Return (X, Y) of the center of cell containing provided text 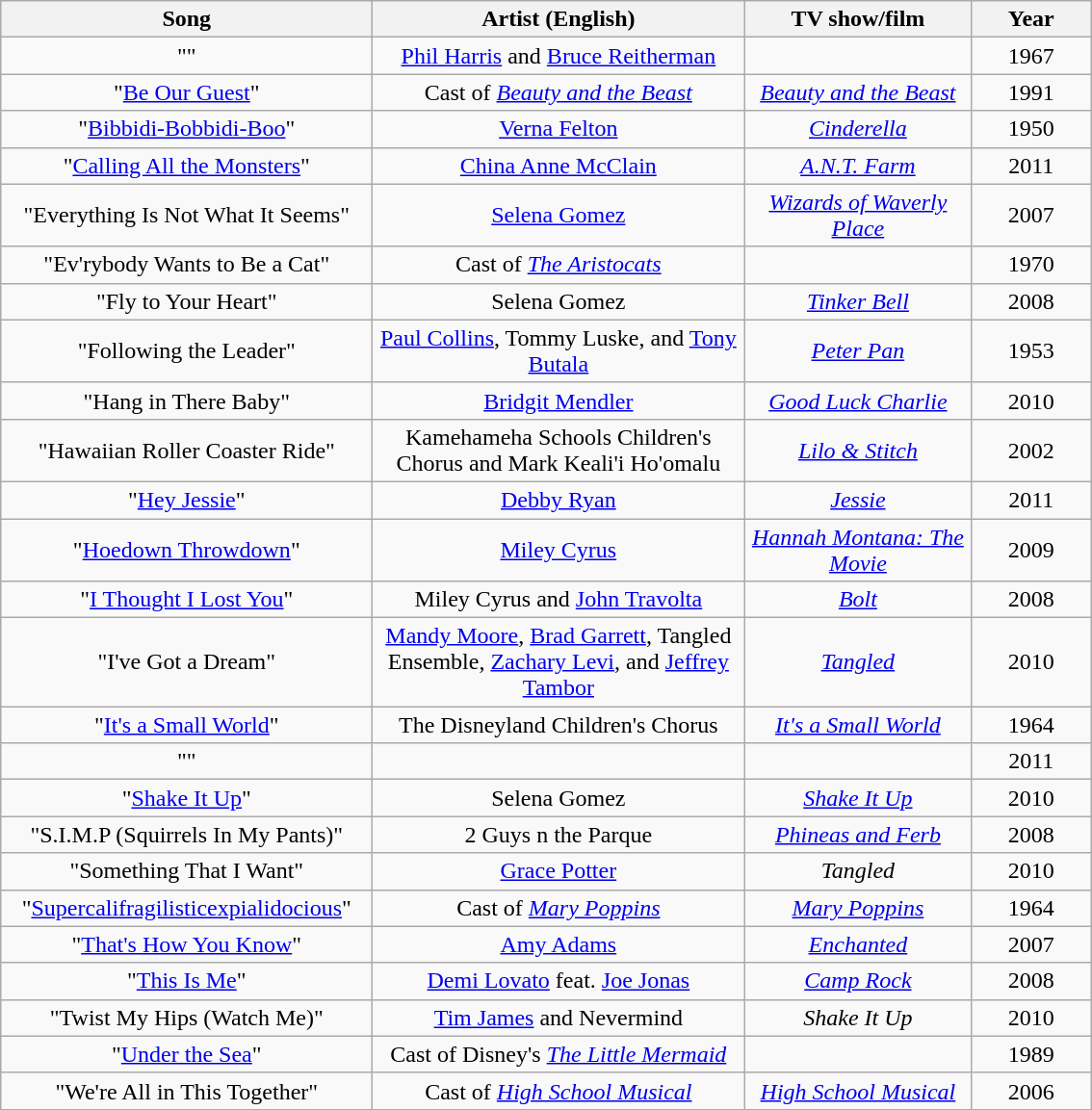
Lilo & Stitch (858, 451)
"Fly to Your Heart" (187, 301)
"S.I.M.P (Squirrels In My Pants)" (187, 835)
2002 (1031, 451)
"Be Our Guest" (187, 92)
"Hawaiian Roller Coaster Ride" (187, 451)
Cast of Disney's The Little Mermaid (559, 1054)
Tinker Bell (858, 301)
Year (1031, 19)
Demi Lovato feat. Joe Jonas (559, 981)
"Supercalifragilisticexpialidocious" (187, 908)
Good Luck Charlie (858, 400)
Cast of Mary Poppins (559, 908)
1970 (1031, 265)
Wizards of Waverly Place (858, 216)
"Under the Sea" (187, 1054)
"Shake It Up" (187, 798)
"Twist My Hips (Watch Me)" (187, 1018)
"Calling All the Monsters" (187, 166)
Cast of High School Musical (559, 1091)
Amy Adams (559, 944)
Jessie (858, 500)
"It's a Small World" (187, 725)
"Hey Jessie" (187, 500)
Hannah Montana: The Movie (858, 549)
"I Thought I Lost You" (187, 600)
"Bibbidi-Bobbidi-Boo" (187, 129)
Paul Collins, Tommy Luske, and Tony Butala (559, 350)
Grace Potter (559, 871)
Artist (English) (559, 19)
"Hoedown Throwdown" (187, 549)
Bolt (858, 600)
Mandy Moore, Brad Garrett, Tangled Ensemble, Zachary Levi, and Jeffrey Tambor (559, 662)
"Following the Leader" (187, 350)
Tim James and Nevermind (559, 1018)
Camp Rock (858, 981)
Cast of The Aristocats (559, 265)
2006 (1031, 1091)
"Hang in There Baby" (187, 400)
1991 (1031, 92)
Bridgit Mendler (559, 400)
The Disneyland Children's Chorus (559, 725)
"I've Got a Dream" (187, 662)
1967 (1031, 56)
1950 (1031, 129)
"Everything Is Not What It Seems" (187, 216)
Debby Ryan (559, 500)
It's a Small World (858, 725)
Phil Harris and Bruce Reitherman (559, 56)
Kamehameha Schools Children's Chorus and Mark Keali'i Ho'omalu (559, 451)
2009 (1031, 549)
Cast of Beauty and the Beast (559, 92)
"This Is Me" (187, 981)
Verna Felton (559, 129)
"We're All in This Together" (187, 1091)
Peter Pan (858, 350)
Mary Poppins (858, 908)
Cinderella (858, 129)
"Something That I Want" (187, 871)
China Anne McClain (559, 166)
TV show/film (858, 19)
1953 (1031, 350)
2 Guys n the Parque (559, 835)
Beauty and the Beast (858, 92)
Miley Cyrus (559, 549)
"That's How You Know" (187, 944)
Song (187, 19)
Enchanted (858, 944)
A.N.T. Farm (858, 166)
Miley Cyrus and John Travolta (559, 600)
1989 (1031, 1054)
"Ev'rybody Wants to Be a Cat" (187, 265)
High School Musical (858, 1091)
Phineas and Ferb (858, 835)
